For the text-containing cell, return its midpoint in [x, y] coordinate format. 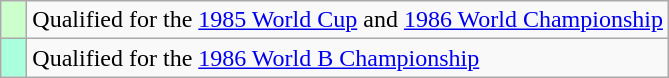
Qualified for the 1985 World Cup and 1986 World Championship [348, 20]
Qualified for the 1986 World B Championship [348, 58]
